Provide the (x, y) coordinate of the cell's center where the given text is located.  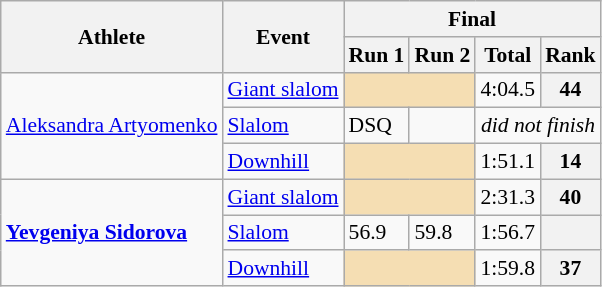
2:31.3 (508, 197)
Event (282, 36)
59.8 (442, 233)
Aleksandra Artyomenko (112, 126)
1:59.8 (508, 269)
Total (508, 55)
Final (472, 19)
Athlete (112, 36)
14 (570, 162)
37 (570, 269)
4:04.5 (508, 90)
Rank (570, 55)
Run 2 (442, 55)
56.9 (377, 233)
Run 1 (377, 55)
did not finish (538, 126)
Yevgeniya Sidorova (112, 232)
44 (570, 90)
1:56.7 (508, 233)
DSQ (377, 126)
1:51.1 (508, 162)
40 (570, 197)
